Extract the (x, y) coordinate from the center of the cell holding the provided text.  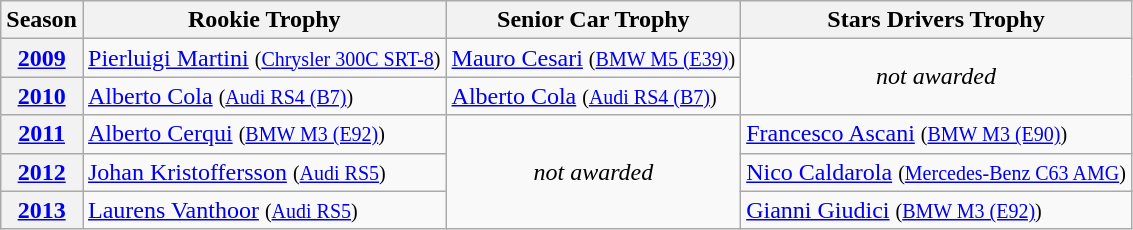
Stars Drivers Trophy (936, 20)
Johan Kristoffersson (Audi RS5) (264, 172)
Alberto Cerqui (BMW M3 (E92)) (264, 134)
Senior Car Trophy (594, 20)
Season (42, 20)
Rookie Trophy (264, 20)
2010 (42, 96)
2011 (42, 134)
2013 (42, 210)
Pierluigi Martini (Chrysler 300C SRT-8) (264, 58)
2009 (42, 58)
Gianni Giudici (BMW M3 (E92)) (936, 210)
Francesco Ascani (BMW M3 (E90)) (936, 134)
Nico Caldarola (Mercedes-Benz C63 AMG) (936, 172)
2012 (42, 172)
Mauro Cesari (BMW M5 (E39)) (594, 58)
Laurens Vanthoor (Audi RS5) (264, 210)
